Identify which cell holds the provided text, then report its [X, Y] central coordinate. 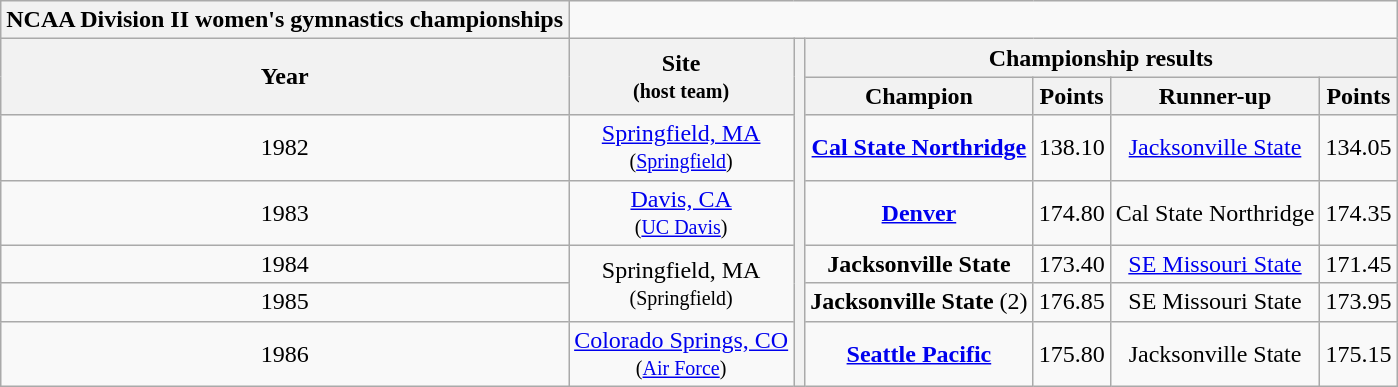
Championship results [1101, 58]
134.05 [1358, 148]
171.45 [1358, 264]
1984 [285, 264]
Year [285, 77]
Runner-up [1215, 96]
176.85 [1072, 302]
Colorado Springs, CO(Air Force) [682, 354]
Denver [919, 212]
Seattle Pacific [919, 354]
175.80 [1072, 354]
175.15 [1358, 354]
173.40 [1072, 264]
1982 [285, 148]
Jacksonville State (2) [919, 302]
1986 [285, 354]
Davis, CA(UC Davis) [682, 212]
173.95 [1358, 302]
Champion [919, 96]
138.10 [1072, 148]
174.80 [1072, 212]
174.35 [1358, 212]
Site(host team) [682, 77]
1985 [285, 302]
NCAA Division II women's gymnastics championships [285, 20]
1983 [285, 212]
